Determine the (X, Y) coordinate at the center of the cell enclosing the given text.  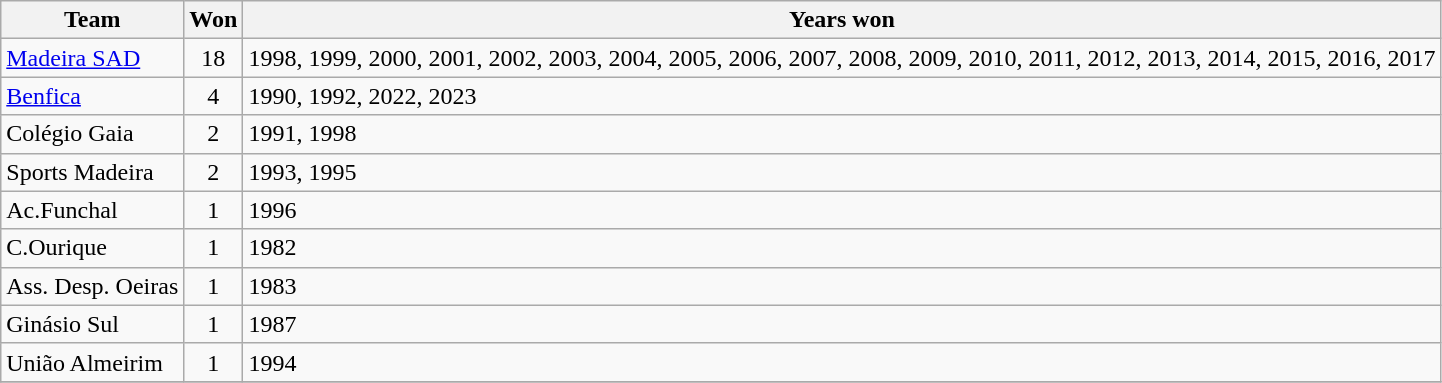
18 (214, 58)
Madeira SAD (92, 58)
Colégio Gaia (92, 134)
1998, 1999, 2000, 2001, 2002, 2003, 2004, 2005, 2006, 2007, 2008, 2009, 2010, 2011, 2012, 2013, 2014, 2015, 2016, 2017 (842, 58)
União Almeirim (92, 362)
1987 (842, 324)
Benfica (92, 96)
C.Ourique (92, 248)
1983 (842, 286)
Years won (842, 20)
1994 (842, 362)
1993, 1995 (842, 172)
1996 (842, 210)
Team (92, 20)
Sports Madeira (92, 172)
Ac.Funchal (92, 210)
1991, 1998 (842, 134)
Ass. Desp. Oeiras (92, 286)
4 (214, 96)
1982 (842, 248)
Ginásio Sul (92, 324)
1990, 1992, 2022, 2023 (842, 96)
Won (214, 20)
